Scan for the cell matching the given text and deliver its [x, y] coordinate at center. 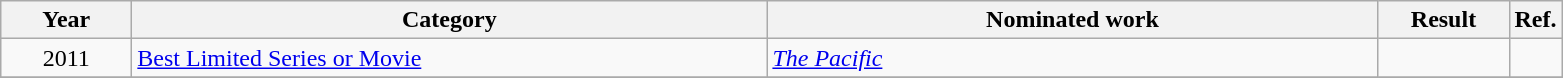
Best Limited Series or Movie [450, 58]
Nominated work [1072, 20]
Ref. [1536, 20]
The Pacific [1072, 58]
Result [1444, 20]
2011 [66, 58]
Year [66, 20]
Category [450, 20]
